Scan for the cell matching the given text and deliver its [x, y] coordinate at center. 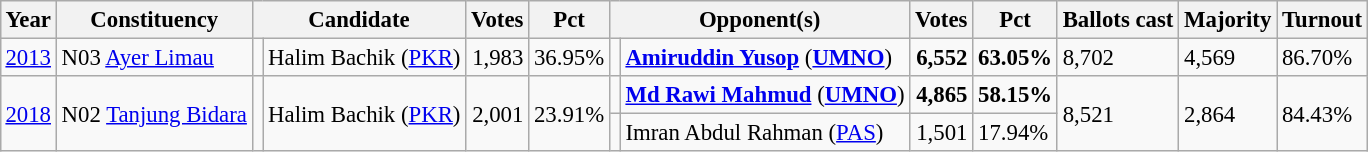
84.43% [1322, 114]
4,569 [1228, 57]
Opponent(s) [760, 20]
4,865 [942, 95]
Constituency [154, 20]
Amiruddin Yusop (UMNO) [765, 57]
2,001 [498, 114]
1,983 [498, 57]
2018 [28, 114]
Majority [1228, 20]
2013 [28, 57]
Md Rawi Mahmud (UMNO) [765, 95]
63.05% [1016, 57]
8,702 [1118, 57]
17.94% [1016, 133]
Turnout [1322, 20]
58.15% [1016, 95]
8,521 [1118, 114]
23.91% [570, 114]
Candidate [359, 20]
Ballots cast [1118, 20]
N03 Ayer Limau [154, 57]
86.70% [1322, 57]
6,552 [942, 57]
1,501 [942, 133]
2,864 [1228, 114]
N02 Tanjung Bidara [154, 114]
36.95% [570, 57]
Year [28, 20]
Imran Abdul Rahman (PAS) [765, 133]
